Scan for the cell matching the given text and deliver its [X, Y] coordinate at center. 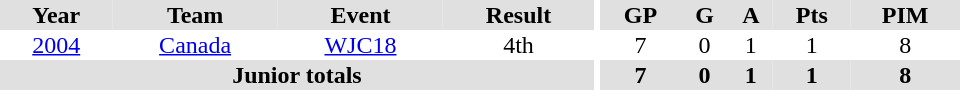
Junior totals [297, 75]
Pts [812, 15]
GP [640, 15]
PIM [905, 15]
Team [194, 15]
4th [518, 45]
Event [360, 15]
Canada [194, 45]
Result [518, 15]
WJC18 [360, 45]
2004 [56, 45]
A [750, 15]
G [705, 15]
Year [56, 15]
